Pinpoint the cell where the given text exists, returning its (x, y) midpoint coordinate. 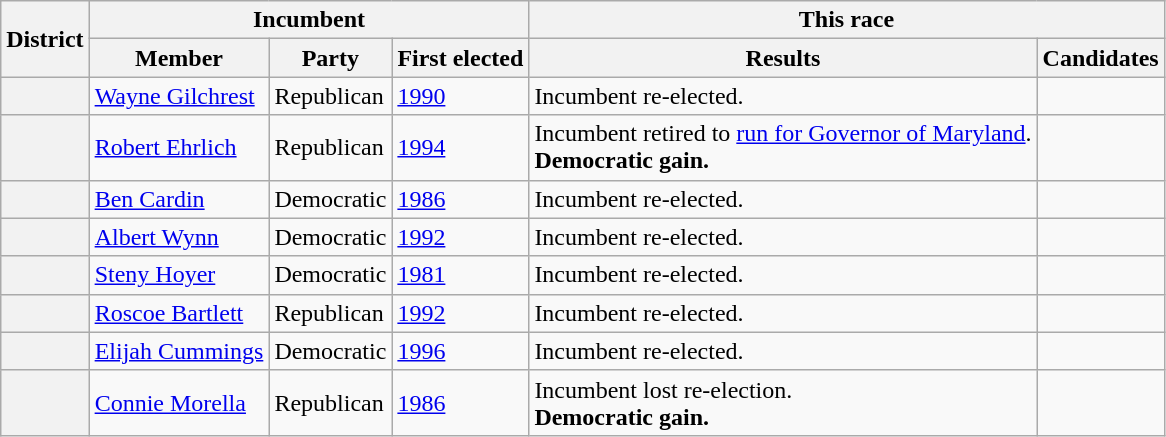
1996 (460, 351)
Robert Ehrlich (179, 148)
This race (846, 20)
Albert Wynn (179, 237)
Wayne Gilchrest (179, 96)
1990 (460, 96)
Roscoe Bartlett (179, 313)
Incumbent (309, 20)
Connie Morella (179, 402)
Elijah Cummings (179, 351)
Results (783, 58)
Member (179, 58)
1981 (460, 275)
First elected (460, 58)
Ben Cardin (179, 199)
1994 (460, 148)
Steny Hoyer (179, 275)
Incumbent lost re-election.Democratic gain. (783, 402)
District (45, 39)
Incumbent retired to run for Governor of Maryland.Democratic gain. (783, 148)
Party (330, 58)
Candidates (1100, 58)
